Return the [x, y] coordinate for the center point of the cell that contains the specified text.  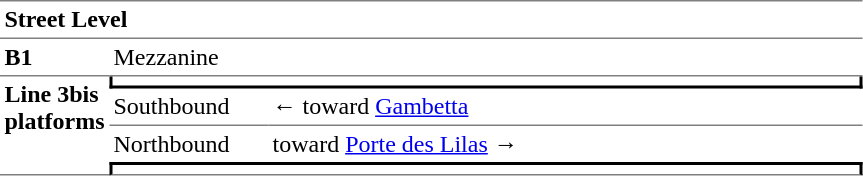
Northbound [188, 144]
Street Level [431, 20]
toward Porte des Lilas → [565, 144]
Southbound [188, 107]
Mezzanine [486, 58]
Line 3bis platforms [54, 126]
← toward Gambetta [565, 107]
B1 [54, 58]
